Scan for the cell matching the given text and deliver its (X, Y) coordinate at center. 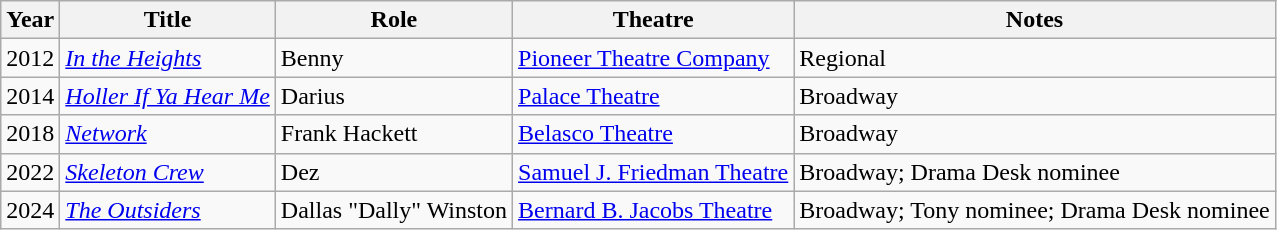
2018 (30, 134)
Belasco Theatre (654, 134)
The Outsiders (168, 210)
Bernard B. Jacobs Theatre (654, 210)
Frank Hackett (394, 134)
Darius (394, 96)
Samuel J. Friedman Theatre (654, 172)
Pioneer Theatre Company (654, 58)
2014 (30, 96)
Palace Theatre (654, 96)
Role (394, 20)
Dez (394, 172)
Title (168, 20)
Broadway; Drama Desk nominee (1035, 172)
Benny (394, 58)
Regional (1035, 58)
Broadway; Tony nominee; Drama Desk nominee (1035, 210)
Network (168, 134)
2024 (30, 210)
Year (30, 20)
2022 (30, 172)
Theatre (654, 20)
2012 (30, 58)
Skeleton Crew (168, 172)
In the Heights (168, 58)
Notes (1035, 20)
Dallas "Dally" Winston (394, 210)
Holler If Ya Hear Me (168, 96)
